Scan for the cell matching the given text and deliver its (x, y) coordinate at center. 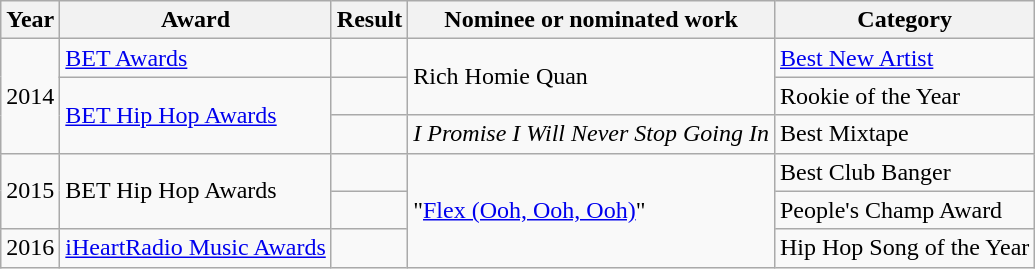
Best Club Banger (904, 172)
I Promise I Will Never Stop Going In (592, 134)
2015 (30, 191)
People's Champ Award (904, 210)
Rookie of the Year (904, 96)
Rich Homie Quan (592, 77)
BET Awards (196, 58)
"Flex (Ooh, Ooh, Ooh)" (592, 210)
Category (904, 20)
iHeartRadio Music Awards (196, 248)
Year (30, 20)
Hip Hop Song of the Year (904, 248)
Nominee or nominated work (592, 20)
Best Mixtape (904, 134)
Award (196, 20)
2014 (30, 96)
Best New Artist (904, 58)
2016 (30, 248)
Result (369, 20)
